Provide the (X, Y) coordinate of the cell's center where the given text is located.  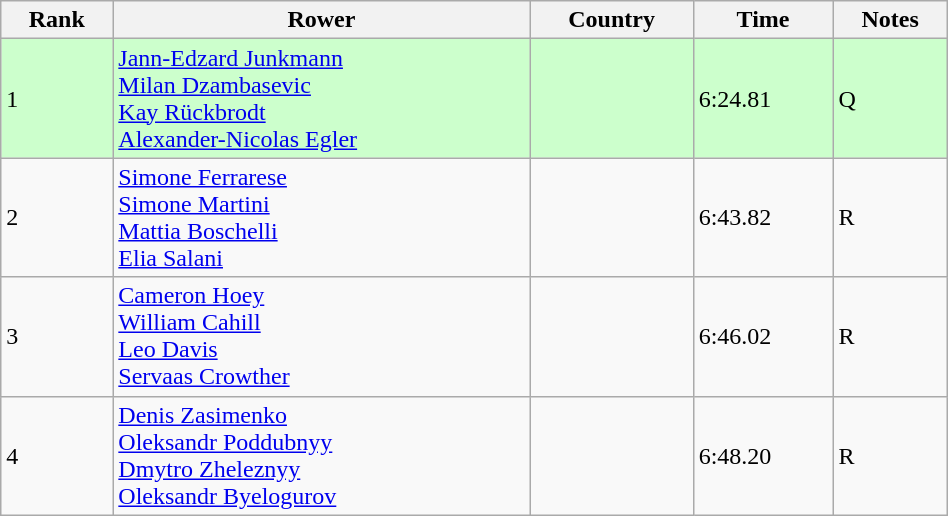
Cameron HoeyWilliam CahillLeo DavisServaas Crowther (322, 336)
6:24.81 (763, 98)
Jann-Edzard JunkmannMilan DzambasevicKay RückbrodtAlexander-Nicolas Egler (322, 98)
6:46.02 (763, 336)
Denis ZasimenkoOleksandr PoddubnyyDmytro ZheleznyyOleksandr Byelogurov (322, 456)
6:48.20 (763, 456)
3 (57, 336)
1 (57, 98)
Notes (890, 20)
Rank (57, 20)
Rower (322, 20)
Simone FerrareseSimone MartiniMattia BoschelliElia Salani (322, 218)
Time (763, 20)
Country (612, 20)
4 (57, 456)
2 (57, 218)
6:43.82 (763, 218)
Q (890, 98)
